Extract the (X, Y) coordinate from the center of the cell holding the provided text.  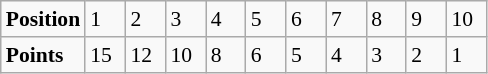
9 (426, 19)
7 (346, 19)
Position (43, 19)
Points (43, 55)
12 (145, 55)
15 (105, 55)
